Determine the [X, Y] coordinate at the center of the cell enclosing the given text.  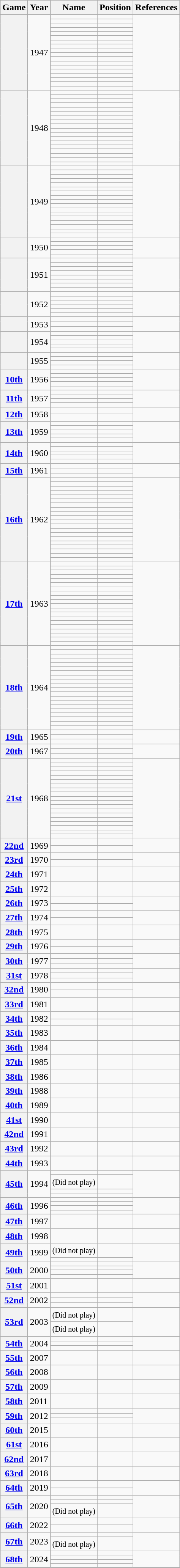
1986 [39, 1076]
1983 [39, 1033]
1957 [39, 398]
41st [14, 1120]
1997 [39, 1221]
1989 [39, 1105]
2015 [39, 1430]
13th [14, 432]
39th [14, 1091]
1968 [39, 798]
1963 [39, 603]
1977 [39, 961]
1950 [39, 247]
2008 [39, 1372]
37th [14, 1062]
27th [14, 918]
28th [14, 932]
18th [14, 687]
20th [14, 751]
1998 [39, 1236]
52nd [14, 1300]
2022 [39, 1525]
2009 [39, 1387]
54th [14, 1343]
25th [14, 889]
2024 [39, 1559]
1962 [39, 520]
1994 [39, 1184]
1970 [39, 860]
1981 [39, 1004]
1996 [39, 1206]
64th [14, 1488]
63rd [14, 1474]
1999 [39, 1252]
1980 [39, 990]
68th [14, 1559]
Position [115, 8]
1972 [39, 889]
16th [14, 520]
1947 [39, 52]
12th [14, 414]
48th [14, 1236]
1978 [39, 975]
1976 [39, 947]
22nd [14, 845]
57th [14, 1387]
55th [14, 1358]
14th [14, 453]
1971 [39, 874]
1952 [39, 304]
42nd [14, 1134]
1964 [39, 687]
1982 [39, 1019]
56th [14, 1372]
1955 [39, 361]
34th [14, 1019]
Year [39, 8]
61st [14, 1444]
2018 [39, 1474]
2004 [39, 1343]
2003 [39, 1322]
1992 [39, 1149]
47th [14, 1221]
1954 [39, 341]
Name [74, 8]
1967 [39, 751]
2012 [39, 1415]
24th [14, 874]
1953 [39, 324]
29th [14, 947]
2020 [39, 1507]
62nd [14, 1459]
38th [14, 1076]
1993 [39, 1163]
1948 [39, 128]
References [156, 8]
21st [14, 798]
1991 [39, 1134]
65th [14, 1507]
2002 [39, 1300]
53rd [14, 1322]
2017 [39, 1459]
60th [14, 1430]
32nd [14, 990]
1975 [39, 932]
30th [14, 961]
1974 [39, 918]
23rd [14, 860]
2000 [39, 1270]
19th [14, 737]
35th [14, 1033]
11th [14, 398]
45th [14, 1184]
2007 [39, 1358]
1973 [39, 903]
36th [14, 1047]
26th [14, 903]
1969 [39, 845]
10th [14, 379]
1956 [39, 379]
33rd [14, 1004]
1965 [39, 737]
51st [14, 1286]
50th [14, 1270]
1961 [39, 470]
43rd [14, 1149]
58th [14, 1401]
1988 [39, 1091]
2011 [39, 1401]
2016 [39, 1444]
1984 [39, 1047]
17th [14, 603]
1959 [39, 432]
1960 [39, 453]
2019 [39, 1488]
1958 [39, 414]
Game [14, 8]
44th [14, 1163]
1985 [39, 1062]
66th [14, 1525]
67th [14, 1542]
1949 [39, 201]
15th [14, 470]
49th [14, 1252]
1990 [39, 1120]
2023 [39, 1542]
2001 [39, 1286]
31st [14, 975]
40th [14, 1105]
59th [14, 1415]
46th [14, 1206]
1951 [39, 275]
